For the text-containing cell, return its midpoint in [X, Y] coordinate format. 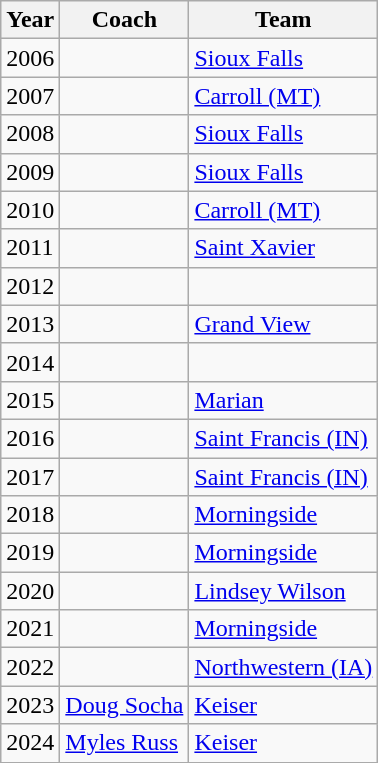
2017 [30, 477]
2015 [30, 400]
Grand View [284, 324]
2016 [30, 438]
2010 [30, 210]
2019 [30, 553]
2024 [30, 743]
Myles Russ [124, 743]
2013 [30, 324]
2022 [30, 667]
Year [30, 20]
2018 [30, 515]
2014 [30, 362]
2011 [30, 248]
2020 [30, 591]
2009 [30, 172]
Team [284, 20]
Doug Socha [124, 705]
Coach [124, 20]
Marian [284, 400]
Northwestern (IA) [284, 667]
2012 [30, 286]
2007 [30, 96]
Saint Xavier [284, 248]
2006 [30, 58]
2008 [30, 134]
2023 [30, 705]
2021 [30, 629]
Lindsey Wilson [284, 591]
